Provide the [x, y] coordinate of the cell's center where the given text is located.  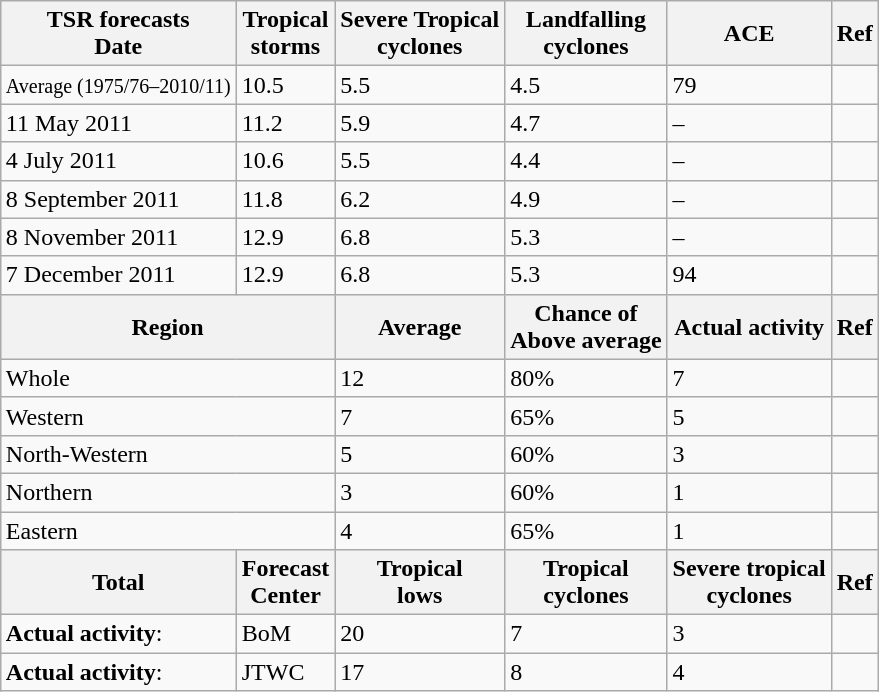
Average (1975/76–2010/11) [118, 85]
Northern [167, 492]
4.4 [586, 161]
BoM [286, 634]
94 [749, 275]
JTWC [286, 672]
6.2 [420, 199]
TSR forecastsDate [118, 34]
Average [420, 326]
ForecastCenter [286, 582]
10.5 [286, 85]
Total [118, 582]
4 July 2011 [118, 161]
North-Western [167, 454]
4.7 [586, 123]
Chance ofAbove average [586, 326]
Tropicalstorms [286, 34]
Eastern [167, 531]
ACE [749, 34]
80% [586, 378]
8 [586, 672]
8 September 2011 [118, 199]
79 [749, 85]
8 November 2011 [118, 237]
Actual activity [749, 326]
11.8 [286, 199]
4.5 [586, 85]
12 [420, 378]
Severe Tropicalcyclones [420, 34]
11.2 [286, 123]
5.9 [420, 123]
Western [167, 416]
7 December 2011 [118, 275]
Whole [167, 378]
17 [420, 672]
Landfallingcyclones [586, 34]
11 May 2011 [118, 123]
Tropicalcyclones [586, 582]
Severe tropicalcyclones [749, 582]
Region [167, 326]
20 [420, 634]
Tropicallows [420, 582]
10.6 [286, 161]
4.9 [586, 199]
